Extract the (X, Y) coordinate from the center of the cell holding the provided text.  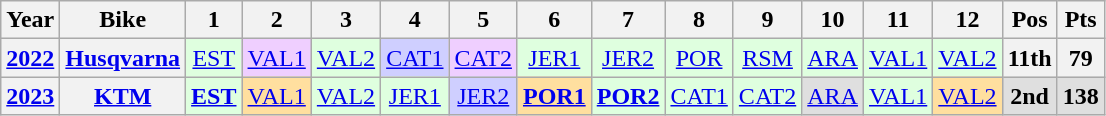
2022 (30, 58)
11 (898, 20)
10 (833, 20)
5 (483, 20)
POR (699, 58)
3 (346, 20)
6 (554, 20)
Pts (1080, 20)
2 (276, 20)
RSM (767, 58)
9 (767, 20)
138 (1080, 96)
KTM (123, 96)
Bike (123, 20)
Pos (1030, 20)
2nd (1030, 96)
79 (1080, 58)
4 (415, 20)
12 (968, 20)
11th (1030, 58)
7 (628, 20)
8 (699, 20)
2023 (30, 96)
1 (214, 20)
Year (30, 20)
Husqvarna (123, 58)
POR2 (628, 96)
POR1 (554, 96)
